Detect which cell encompasses the target text, then output its (X, Y) center coordinate. 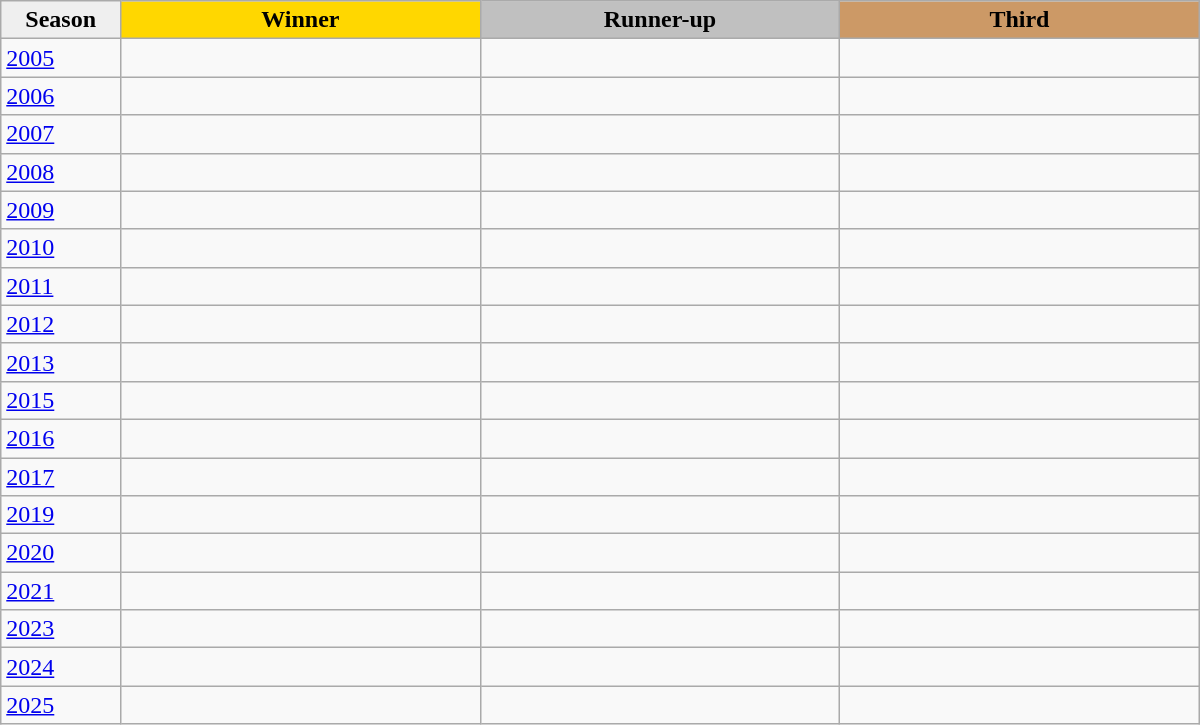
2012 (61, 324)
2011 (61, 286)
2010 (61, 248)
2015 (61, 400)
2017 (61, 477)
Winner (301, 20)
2025 (61, 705)
2006 (61, 96)
Runner-up (660, 20)
2005 (61, 58)
2023 (61, 629)
2013 (61, 362)
2008 (61, 172)
2019 (61, 515)
Third (1020, 20)
2009 (61, 210)
2020 (61, 553)
2021 (61, 591)
2007 (61, 134)
Season (61, 20)
2016 (61, 438)
2024 (61, 667)
